Locate the cell with the specified text and output its [X, Y] center coordinate. 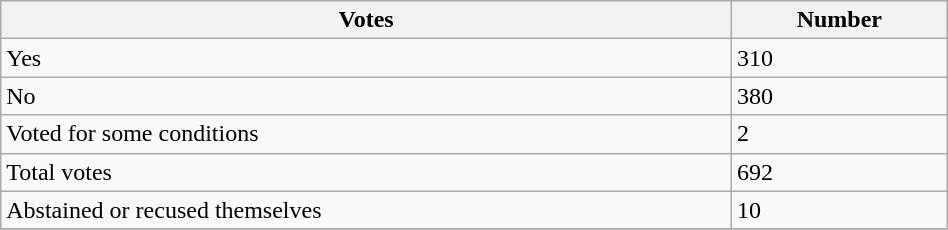
2 [839, 134]
380 [839, 96]
10 [839, 210]
Voted for some conditions [366, 134]
No [366, 96]
Votes [366, 20]
Yes [366, 58]
Total votes [366, 172]
692 [839, 172]
Abstained or recused themselves [366, 210]
310 [839, 58]
Number [839, 20]
